Return [X, Y] of the center of cell containing provided text 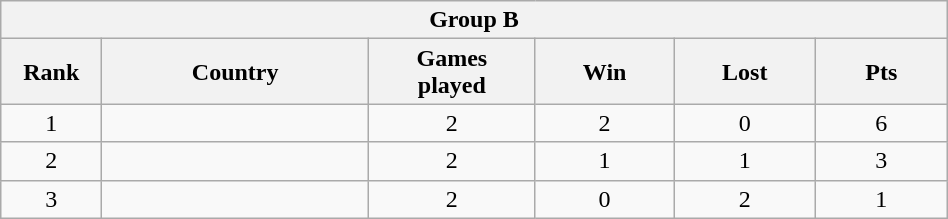
Rank [52, 72]
Group B [474, 20]
Country [236, 72]
Lost [744, 72]
Games played [452, 72]
Win [604, 72]
Pts [881, 72]
6 [881, 123]
